Search for the cell housing the specified text and yield its (x, y) center coordinate. 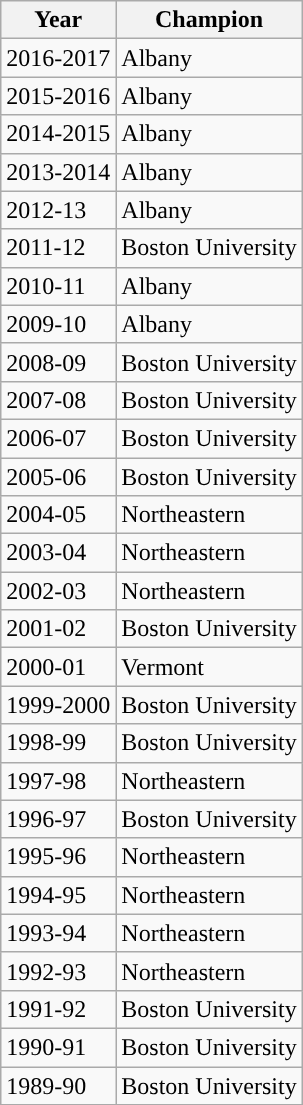
1997-98 (58, 781)
1990-91 (58, 1047)
Champion (209, 20)
1991-92 (58, 1009)
1992-93 (58, 971)
2015-2016 (58, 96)
2011-12 (58, 248)
Year (58, 20)
2008-09 (58, 362)
2002-03 (58, 591)
1994-95 (58, 895)
2013-2014 (58, 172)
2000-01 (58, 667)
2012-13 (58, 210)
1998-99 (58, 743)
Vermont (209, 667)
1993-94 (58, 933)
1996-97 (58, 819)
1995-96 (58, 857)
2010-11 (58, 286)
2003-04 (58, 553)
1999-2000 (58, 705)
2001-02 (58, 629)
2004-05 (58, 515)
2016-2017 (58, 58)
2005-06 (58, 477)
2007-08 (58, 400)
2006-07 (58, 438)
2014-2015 (58, 134)
2009-10 (58, 324)
1989-90 (58, 1085)
